Find where the given text appears and provide that cell's center as (X, Y) coordinate. 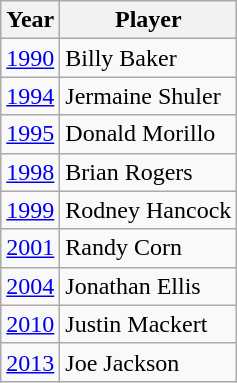
Billy Baker (148, 58)
2001 (30, 248)
Jermaine Shuler (148, 96)
2004 (30, 286)
Player (148, 20)
2013 (30, 362)
1995 (30, 134)
Donald Morillo (148, 134)
Brian Rogers (148, 172)
Randy Corn (148, 248)
Joe Jackson (148, 362)
Rodney Hancock (148, 210)
Justin Mackert (148, 324)
1998 (30, 172)
1999 (30, 210)
Year (30, 20)
1994 (30, 96)
2010 (30, 324)
Jonathan Ellis (148, 286)
1990 (30, 58)
